Capture the cell that displays the provided text and extract its (X, Y) central coordinate. 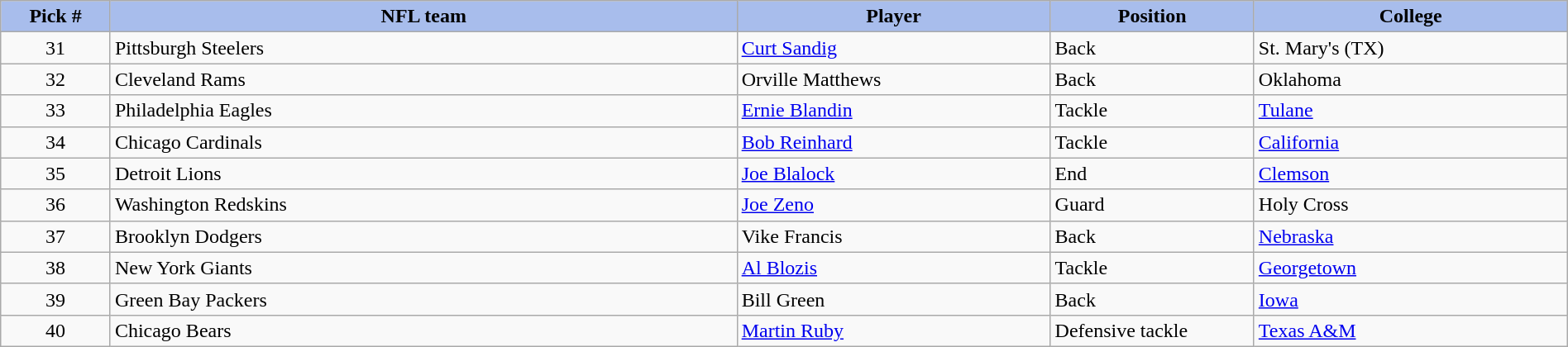
Cleveland Rams (423, 79)
Orville Matthews (893, 79)
Player (893, 17)
Bill Green (893, 299)
Texas A&M (1411, 330)
Chicago Cardinals (423, 142)
Martin Ruby (893, 330)
St. Mary's (TX) (1411, 48)
Bob Reinhard (893, 142)
New York Giants (423, 268)
Joe Blalock (893, 173)
39 (56, 299)
Ernie Blandin (893, 111)
California (1411, 142)
Iowa (1411, 299)
Clemson (1411, 173)
Chicago Bears (423, 330)
Detroit Lions (423, 173)
Oklahoma (1411, 79)
Joe Zeno (893, 205)
Pick # (56, 17)
Philadelphia Eagles (423, 111)
Georgetown (1411, 268)
Position (1152, 17)
Washington Redskins (423, 205)
College (1411, 17)
Guard (1152, 205)
End (1152, 173)
Al Blozis (893, 268)
33 (56, 111)
38 (56, 268)
35 (56, 173)
Curt Sandig (893, 48)
Pittsburgh Steelers (423, 48)
40 (56, 330)
34 (56, 142)
32 (56, 79)
37 (56, 236)
Tulane (1411, 111)
NFL team (423, 17)
Nebraska (1411, 236)
Defensive tackle (1152, 330)
Brooklyn Dodgers (423, 236)
31 (56, 48)
Green Bay Packers (423, 299)
36 (56, 205)
Holy Cross (1411, 205)
Vike Francis (893, 236)
